Provide the (x, y) coordinate of the cell's center where the given text is located.  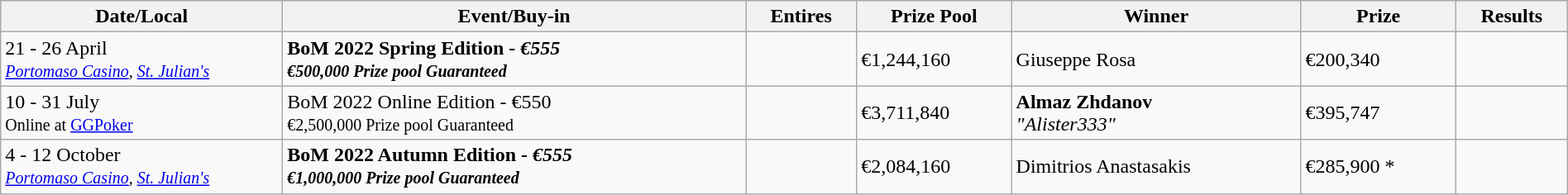
21 - 26 AprilPortomaso Casino, St. Julian's (142, 59)
Prize Pool (935, 17)
Entires (801, 17)
10 - 31 JulyOnline at GGPoker (142, 112)
Winner (1156, 17)
Dimitrios Anastasakis (1156, 167)
Date/Local (142, 17)
BoM 2022 Online Edition - €550€2,500,000 Prize pool Guaranteed (514, 112)
Results (1512, 17)
Prize (1378, 17)
€285,900 * (1378, 167)
BoM 2022 Autumn Edition - €555€1,000,000 Prize pool Guaranteed (514, 167)
€200,340 (1378, 59)
4 - 12 OctoberPortomaso Casino, St. Julian's (142, 167)
€1,244,160 (935, 59)
€3,711,840 (935, 112)
Almaz Zhdanov"Alister333" (1156, 112)
Event/Buy-in (514, 17)
€395,747 (1378, 112)
€2,084,160 (935, 167)
Giuseppe Rosa (1156, 59)
BoM 2022 Spring Edition - €555€500,000 Prize pool Guaranteed (514, 59)
